Extract the (X, Y) coordinate from the center of the cell holding the provided text.  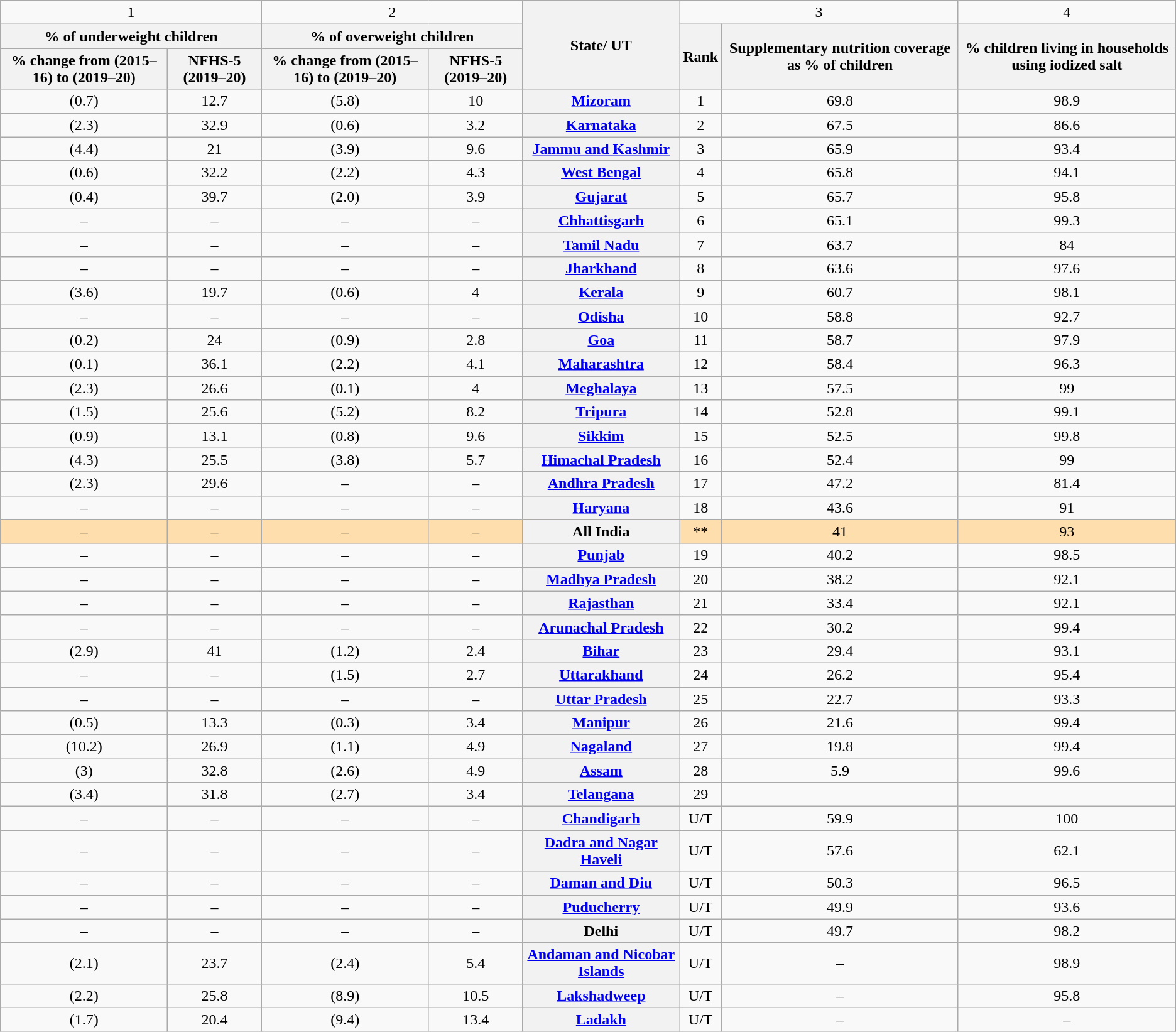
13 (701, 388)
15 (701, 436)
(3.6) (84, 292)
60.7 (841, 292)
4.3 (476, 173)
(2.7) (345, 795)
65.7 (841, 197)
32.2 (215, 173)
57.5 (841, 388)
97.6 (1067, 268)
92.7 (1067, 316)
Haryana (601, 508)
93.1 (1067, 651)
Uttarakhand (601, 675)
65.9 (841, 149)
Kerala (601, 292)
40.2 (841, 555)
20 (701, 579)
20.4 (215, 1019)
26.9 (215, 747)
(1.2) (345, 651)
99.3 (1067, 220)
(5.2) (345, 412)
29.4 (841, 651)
96.3 (1067, 364)
22.7 (841, 699)
39.7 (215, 197)
Goa (601, 340)
Meghalaya (601, 388)
67.5 (841, 125)
Himachal Pradesh (601, 460)
2.7 (476, 675)
Daman and Diu (601, 883)
8 (701, 268)
Rank (701, 57)
58.8 (841, 316)
Supplementary nutrition coverage as % of children (841, 57)
6 (701, 220)
19.7 (215, 292)
Andaman and Nicobar Islands (601, 964)
49.7 (841, 931)
(3) (84, 771)
5.9 (841, 771)
95.4 (1067, 675)
9 (701, 292)
96.5 (1067, 883)
5 (701, 197)
Andhra Pradesh (601, 484)
99.8 (1067, 436)
33.4 (841, 603)
62.1 (1067, 850)
Maharashtra (601, 364)
(5.8) (345, 101)
All India (601, 531)
59.9 (841, 818)
18 (701, 508)
98.1 (1067, 292)
(0.5) (84, 723)
69.8 (841, 101)
Chandigarh (601, 818)
91 (1067, 508)
27 (701, 747)
** (701, 531)
Tripura (601, 412)
Lakshadweep (601, 996)
26.2 (841, 675)
(2.1) (84, 964)
(4.3) (84, 460)
8.2 (476, 412)
Dadra and Nagar Haveli (601, 850)
50.3 (841, 883)
Odisha (601, 316)
State/ UT (601, 45)
West Bengal (601, 173)
52.5 (841, 436)
13.4 (476, 1019)
Manipur (601, 723)
(2.6) (345, 771)
Sikkim (601, 436)
49.9 (841, 907)
86.6 (1067, 125)
5.7 (476, 460)
32.9 (215, 125)
(10.2) (84, 747)
98.5 (1067, 555)
17 (701, 484)
5.4 (476, 964)
13.3 (215, 723)
13.1 (215, 436)
4.1 (476, 364)
Punjab (601, 555)
(0.2) (84, 340)
99.6 (1067, 771)
25.8 (215, 996)
(2.9) (84, 651)
81.4 (1067, 484)
52.4 (841, 460)
11 (701, 340)
Uttar Pradesh (601, 699)
3.9 (476, 197)
(8.9) (345, 996)
12.7 (215, 101)
93.4 (1067, 149)
10.5 (476, 996)
(3.9) (345, 149)
65.8 (841, 173)
Delhi (601, 931)
Jammu and Kashmir (601, 149)
14 (701, 412)
3.2 (476, 125)
(2.4) (345, 964)
57.6 (841, 850)
100 (1067, 818)
% of underweight children (131, 36)
2.4 (476, 651)
2.8 (476, 340)
25 (701, 699)
% of overweight children (392, 36)
Puducherry (601, 907)
Jharkhand (601, 268)
93.3 (1067, 699)
Rajasthan (601, 603)
Arunachal Pradesh (601, 627)
36.1 (215, 364)
19.8 (841, 747)
Gujarat (601, 197)
Telangana (601, 795)
(0.4) (84, 197)
Ladakh (601, 1019)
99.1 (1067, 412)
58.7 (841, 340)
26 (701, 723)
93 (1067, 531)
(9.4) (345, 1019)
30.2 (841, 627)
Mizoram (601, 101)
32.8 (215, 771)
23 (701, 651)
Chhattisgarh (601, 220)
% children living in households using iodized salt (1067, 57)
25.5 (215, 460)
93.6 (1067, 907)
(4.4) (84, 149)
97.9 (1067, 340)
(3.4) (84, 795)
29.6 (215, 484)
25.6 (215, 412)
Tamil Nadu (601, 244)
58.4 (841, 364)
47.2 (841, 484)
Assam (601, 771)
38.2 (841, 579)
23.7 (215, 964)
Nagaland (601, 747)
(1.1) (345, 747)
16 (701, 460)
(1.7) (84, 1019)
26.6 (215, 388)
12 (701, 364)
98.2 (1067, 931)
7 (701, 244)
(0.7) (84, 101)
28 (701, 771)
65.1 (841, 220)
63.7 (841, 244)
43.6 (841, 508)
94.1 (1067, 173)
63.6 (841, 268)
Karnataka (601, 125)
29 (701, 795)
Bihar (601, 651)
22 (701, 627)
19 (701, 555)
84 (1067, 244)
Madhya Pradesh (601, 579)
31.8 (215, 795)
(3.8) (345, 460)
(0.3) (345, 723)
21.6 (841, 723)
(2.0) (345, 197)
52.8 (841, 412)
(0.8) (345, 436)
